Find where the given text appears and provide that cell's center as (x, y) coordinate. 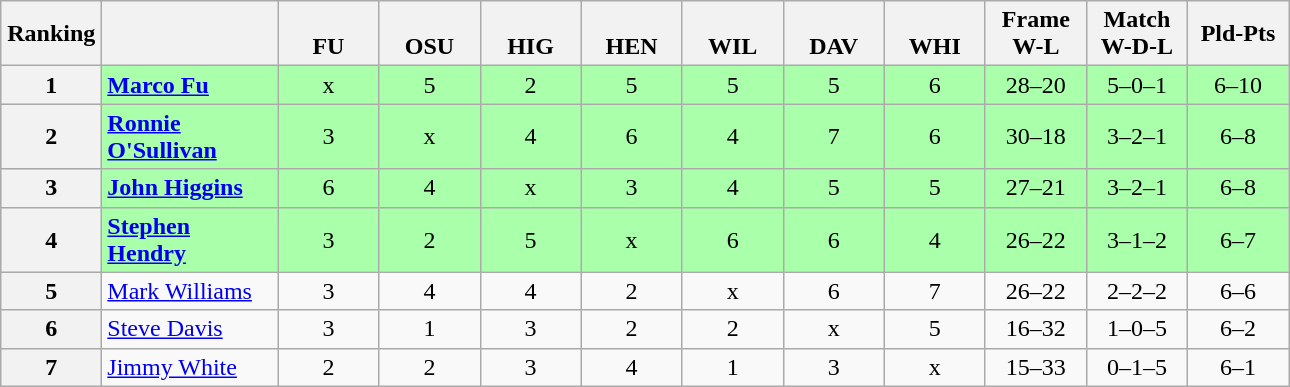
6–6 (1238, 291)
6–1 (1238, 367)
27–21 (1036, 188)
15–33 (1036, 367)
6–2 (1238, 329)
Ronnie O'Sullivan (190, 136)
30–18 (1036, 136)
WIL (732, 34)
FU (328, 34)
28–20 (1036, 85)
6–7 (1238, 240)
Mark Williams (190, 291)
FrameW-L (1036, 34)
6–10 (1238, 85)
Pld-Pts (1238, 34)
Marco Fu (190, 85)
0–1–5 (1136, 367)
Ranking (52, 34)
Jimmy White (190, 367)
MatchW-D-L (1136, 34)
3–1–2 (1136, 240)
DAV (834, 34)
HIG (530, 34)
1–0–5 (1136, 329)
HEN (632, 34)
Steve Davis (190, 329)
2–2–2 (1136, 291)
16–32 (1036, 329)
Stephen Hendry (190, 240)
John Higgins (190, 188)
WHI (934, 34)
OSU (430, 34)
5–0–1 (1136, 85)
